For the text-containing cell, return its midpoint in [x, y] coordinate format. 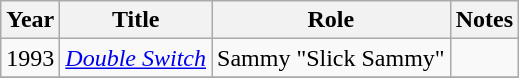
Role [332, 20]
1993 [30, 58]
Double Switch [136, 58]
Title [136, 20]
Year [30, 20]
Notes [484, 20]
Sammy "Slick Sammy" [332, 58]
